Return the [X, Y] coordinate for the center point of the cell that contains the specified text.  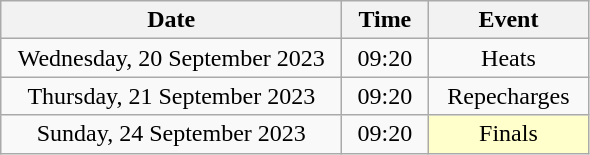
Repecharges [508, 96]
Wednesday, 20 September 2023 [172, 58]
Heats [508, 58]
Event [508, 20]
Finals [508, 134]
Sunday, 24 September 2023 [172, 134]
Date [172, 20]
Time [385, 20]
Thursday, 21 September 2023 [172, 96]
